Provide the [x, y] coordinate of the cell's center where the given text is located.  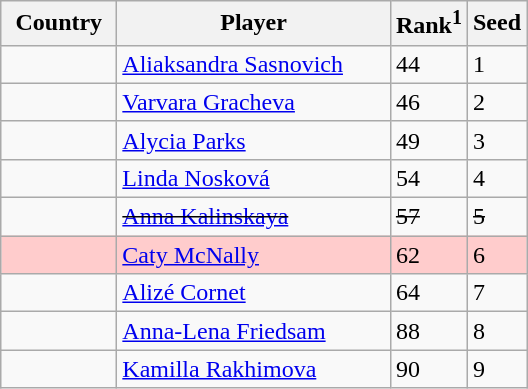
Anna-Lena Friedsam [254, 331]
Alizé Cornet [254, 293]
Seed [496, 24]
9 [496, 369]
Rank1 [428, 24]
3 [496, 140]
Anna Kalinskaya [254, 217]
64 [428, 293]
46 [428, 102]
4 [496, 178]
54 [428, 178]
6 [496, 255]
Caty McNally [254, 255]
2 [496, 102]
5 [496, 217]
44 [428, 64]
Kamilla Rakhimova [254, 369]
1 [496, 64]
57 [428, 217]
Alycia Parks [254, 140]
88 [428, 331]
8 [496, 331]
90 [428, 369]
62 [428, 255]
49 [428, 140]
Player [254, 24]
7 [496, 293]
Linda Nosková [254, 178]
Aliaksandra Sasnovich [254, 64]
Country [59, 24]
Varvara Gracheva [254, 102]
